Scan for the cell matching the given text and deliver its [X, Y] coordinate at center. 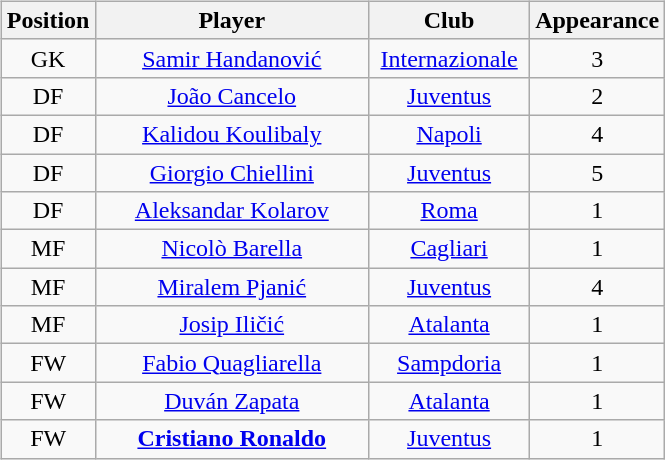
Fabio Quagliarella [232, 363]
Roma [450, 211]
Aleksandar Kolarov [232, 211]
5 [598, 173]
João Cancelo [232, 96]
Cristiano Ronaldo [232, 439]
Samir Handanović [232, 58]
Club [450, 20]
Giorgio Chiellini [232, 173]
Nicolò Barella [232, 249]
Miralem Pjanić [232, 287]
2 [598, 96]
Duván Zapata [232, 401]
3 [598, 58]
Josip Iličić [232, 325]
GK [48, 58]
Napoli [450, 134]
Cagliari [450, 249]
Appearance [598, 20]
Internazionale [450, 58]
Sampdoria [450, 363]
Player [232, 20]
Kalidou Koulibaly [232, 134]
Position [48, 20]
